Search for the cell housing the specified text and yield its [x, y] center coordinate. 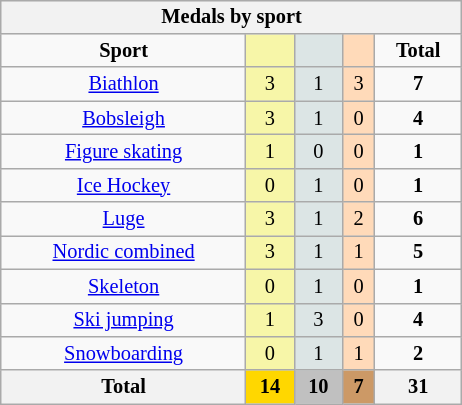
Snowboarding [123, 354]
6 [418, 219]
Figure skating [123, 152]
Luge [123, 219]
Biathlon [123, 84]
Nordic combined [123, 253]
Sport [123, 51]
Bobsleigh [123, 118]
Ice Hockey [123, 185]
Skeleton [123, 286]
Ski jumping [123, 320]
31 [418, 387]
10 [318, 387]
Medals by sport [231, 17]
5 [418, 253]
14 [270, 387]
